Locate the cell with the specified text and output its [x, y] center coordinate. 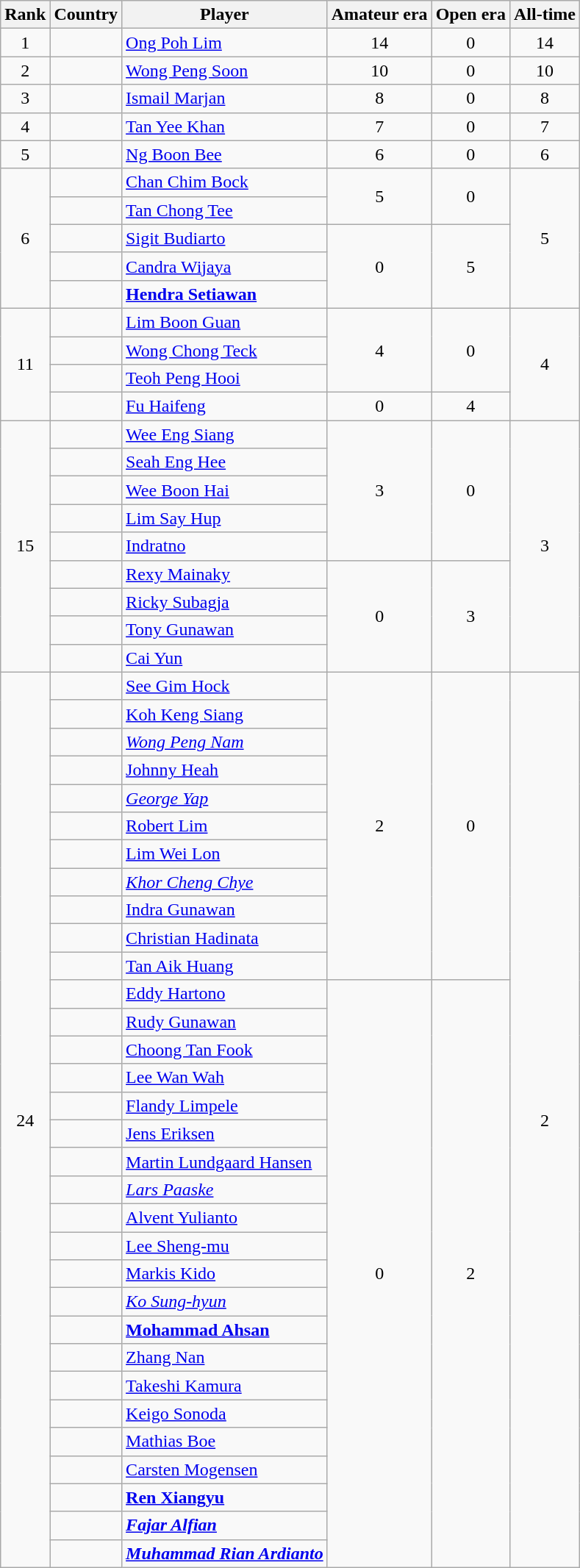
Mohammad Ahsan [225, 1330]
Tan Yee Khan [225, 126]
Carsten Mogensen [225, 1469]
Ricky Subagja [225, 602]
Ng Boon Bee [225, 154]
Koh Keng Siang [225, 714]
Wong Chong Teck [225, 351]
Rank [25, 15]
Zhang Nan [225, 1358]
Keigo Sonoda [225, 1414]
Rexy Mainaky [225, 574]
Christian Hadinata [225, 938]
24 [25, 1120]
Alvent Yulianto [225, 1217]
Robert Lim [225, 826]
All-time [544, 15]
Cai Yun [225, 658]
Flandy Limpele [225, 1106]
Tony Gunawan [225, 630]
Ismail Marjan [225, 99]
Wong Peng Nam [225, 742]
Player [225, 15]
Muhammad Rian Ardianto [225, 1553]
15 [25, 547]
See Gim Hock [225, 686]
Chan Chim Bock [225, 182]
11 [25, 364]
Tan Chong Tee [225, 210]
Lim Boon Guan [225, 322]
Takeshi Kamura [225, 1386]
Wong Peng Soon [225, 71]
1 [25, 43]
Ko Sung-hyun [225, 1302]
Lim Say Hup [225, 518]
Amateur era [379, 15]
Wee Eng Siang [225, 434]
Ren Xiangyu [225, 1497]
Markis Kido [225, 1274]
Rudy Gunawan [225, 1022]
Lee Sheng-mu [225, 1246]
Martin Lundgaard Hansen [225, 1161]
Seah Eng Hee [225, 462]
Wee Boon Hai [225, 490]
Tan Aik Huang [225, 966]
Eddy Hartono [225, 994]
Indra Gunawan [225, 910]
Indratno [225, 546]
Teoh Peng Hooi [225, 379]
Choong Tan Fook [225, 1050]
Fajar Alfian [225, 1525]
Jens Eriksen [225, 1134]
Johnny Heah [225, 770]
Khor Cheng Chye [225, 882]
Fu Haifeng [225, 407]
George Yap [225, 798]
Lee Wan Wah [225, 1078]
Hendra Setiawan [225, 294]
Ong Poh Lim [225, 43]
Open era [470, 15]
Mathias Boe [225, 1442]
Lars Paaske [225, 1189]
Country [86, 15]
Lim Wei Lon [225, 854]
Candra Wijaya [225, 266]
Sigit Budiarto [225, 238]
